Return [x, y] of the center of cell containing provided text 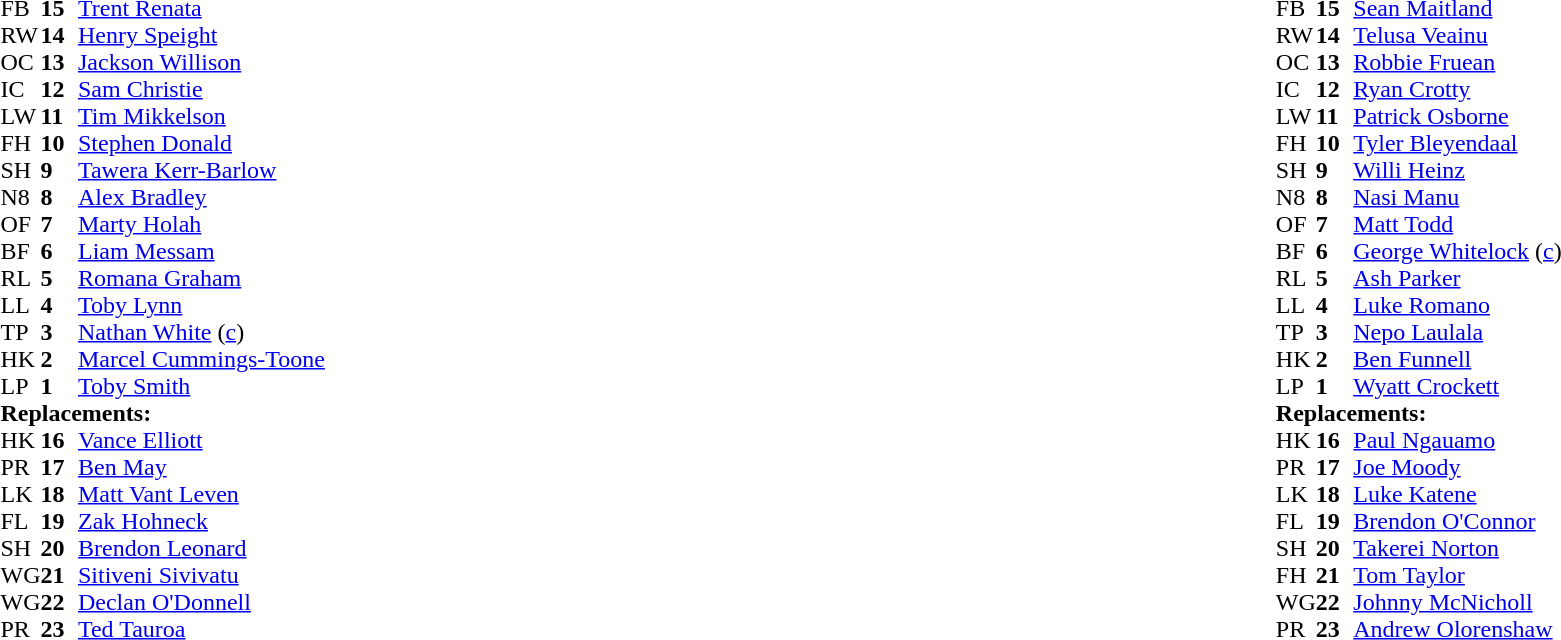
Tom Taylor [1457, 576]
Toby Smith [202, 386]
Marty Holah [202, 224]
Romana Graham [202, 278]
George Whitelock (c) [1457, 252]
Nepo Laulala [1457, 332]
Tim Mikkelson [202, 116]
Stephen Donald [202, 144]
Robbie Fruean [1457, 62]
Zak Hohneck [202, 522]
Liam Messam [202, 252]
Tyler Bleyendaal [1457, 144]
Matt Todd [1457, 224]
Luke Romano [1457, 306]
Brendon Leonard [202, 548]
Takerei Norton [1457, 548]
Telusa Veainu [1457, 36]
Willi Heinz [1457, 170]
Joe Moody [1457, 468]
Nasi Manu [1457, 198]
Toby Lynn [202, 306]
Wyatt Crockett [1457, 386]
Tawera Kerr-Barlow [202, 170]
Ben Funnell [1457, 360]
Alex Bradley [202, 198]
Brendon O'Connor [1457, 522]
Johnny McNicholl [1457, 602]
Patrick Osborne [1457, 116]
Luke Katene [1457, 494]
Declan O'Donnell [202, 602]
Ryan Crotty [1457, 90]
Replacements: [162, 414]
Marcel Cummings-Toone [202, 360]
Sam Christie [202, 90]
Ben May [202, 468]
Vance Elliott [202, 440]
Sitiveni Sivivatu [202, 576]
Matt Vant Leven [202, 494]
Paul Ngauamo [1457, 440]
Nathan White (c) [202, 332]
Jackson Willison [202, 62]
Ash Parker [1457, 278]
Henry Speight [202, 36]
